Provide the [X, Y] coordinate of the cell's center where the given text is located.  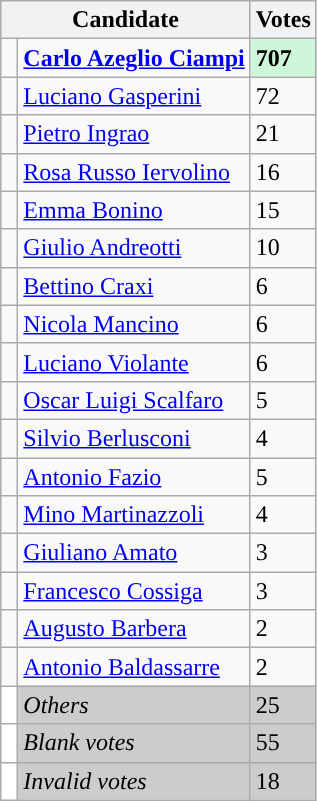
25 [283, 705]
Nicola Mancino [134, 324]
Blank votes [134, 743]
21 [283, 134]
Bettino Craxi [134, 286]
55 [283, 743]
10 [283, 248]
707 [283, 58]
Rosa Russo Iervolino [134, 172]
18 [283, 781]
Invalid votes [134, 781]
Luciano Gasperini [134, 96]
Emma Bonino [134, 210]
Silvio Berlusconi [134, 438]
Antonio Fazio [134, 477]
Carlo Azeglio Ciampi [134, 58]
Giulio Andreotti [134, 248]
Votes [283, 20]
Mino Martinazzoli [134, 515]
Antonio Baldassarre [134, 667]
Others [134, 705]
15 [283, 210]
Oscar Luigi Scalfaro [134, 400]
16 [283, 172]
Pietro Ingrao [134, 134]
Augusto Barbera [134, 629]
Giuliano Amato [134, 553]
Candidate [126, 20]
Luciano Violante [134, 362]
72 [283, 96]
Francesco Cossiga [134, 591]
